Provide the (x, y) coordinate of the cell's center where the given text is located.  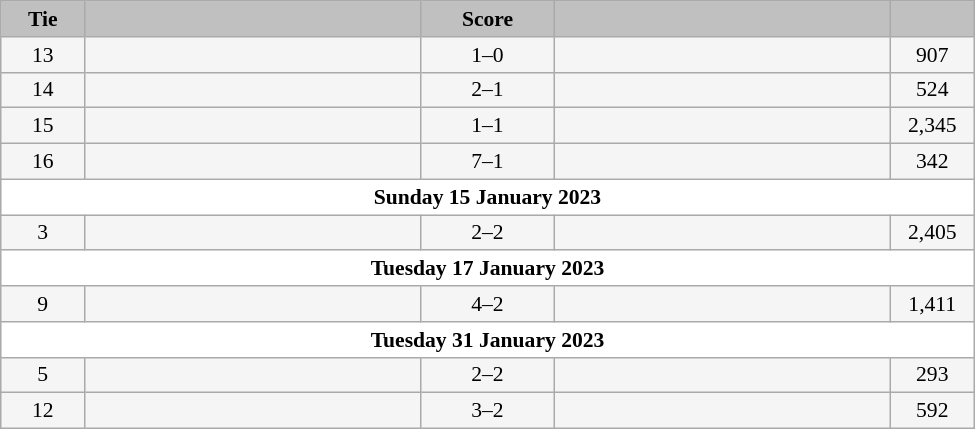
342 (932, 162)
Tie (43, 19)
4–2 (487, 304)
12 (43, 411)
1,411 (932, 304)
Tuesday 31 January 2023 (488, 340)
16 (43, 162)
7–1 (487, 162)
14 (43, 90)
9 (43, 304)
592 (932, 411)
3–2 (487, 411)
2,405 (932, 233)
1–1 (487, 126)
Tuesday 17 January 2023 (488, 269)
907 (932, 55)
293 (932, 375)
2,345 (932, 126)
524 (932, 90)
15 (43, 126)
3 (43, 233)
Sunday 15 January 2023 (488, 197)
5 (43, 375)
13 (43, 55)
2–1 (487, 90)
1–0 (487, 55)
Score (487, 19)
